Scan for the cell matching the given text and deliver its [x, y] coordinate at center. 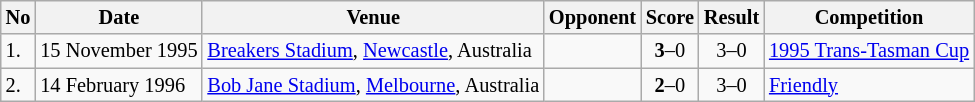
Opponent [592, 17]
Breakers Stadium, Newcastle, Australia [373, 51]
Result [732, 17]
2. [18, 85]
No [18, 17]
Venue [373, 17]
2–0 [670, 85]
Competition [869, 17]
Score [670, 17]
15 November 1995 [118, 51]
1. [18, 51]
Bob Jane Stadium, Melbourne, Australia [373, 85]
1995 Trans-Tasman Cup [869, 51]
Friendly [869, 85]
Date [118, 17]
14 February 1996 [118, 85]
